Detect which cell encompasses the target text, then output its (x, y) center coordinate. 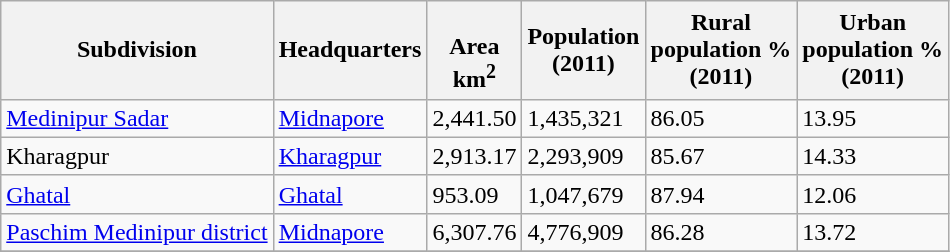
2,913.17 (474, 156)
12.06 (873, 194)
Ruralpopulation %(2011) (721, 50)
86.05 (721, 118)
4,776,909 (584, 232)
14.33 (873, 156)
13.95 (873, 118)
953.09 (474, 194)
6,307.76 (474, 232)
Population(2011) (584, 50)
2,441.50 (474, 118)
Paschim Medinipur district (137, 232)
Urbanpopulation %(2011) (873, 50)
Subdivision (137, 50)
1,435,321 (584, 118)
13.72 (873, 232)
1,047,679 (584, 194)
2,293,909 (584, 156)
87.94 (721, 194)
Headquarters (350, 50)
Areakm2 (474, 50)
Medinipur Sadar (137, 118)
86.28 (721, 232)
85.67 (721, 156)
